Return the (X, Y) coordinate for the center point of the cell that contains the specified text.  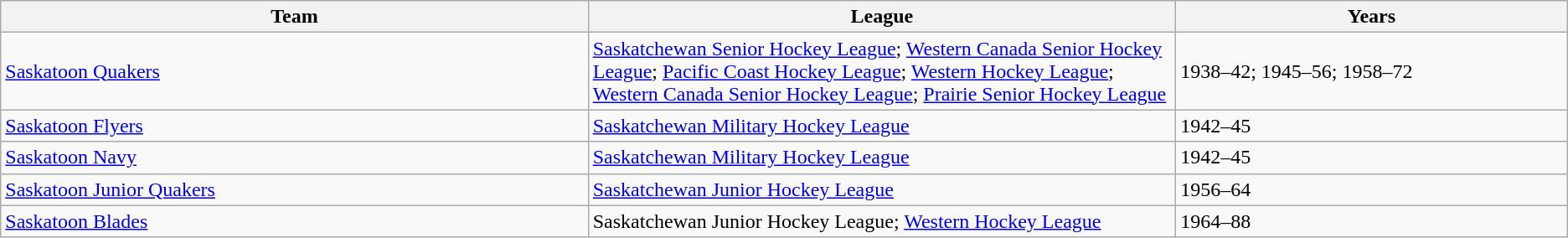
1964–88 (1372, 221)
Saskatoon Blades (295, 221)
Saskatoon Navy (295, 158)
Years (1372, 17)
Saskatchewan Junior Hockey League (881, 189)
1956–64 (1372, 189)
Team (295, 17)
Saskatoon Flyers (295, 126)
League (881, 17)
1938–42; 1945–56; 1958–72 (1372, 71)
Saskatchewan Junior Hockey League; Western Hockey League (881, 221)
Saskatoon Quakers (295, 71)
Saskatoon Junior Quakers (295, 189)
